Capture the cell that displays the provided text and extract its [X, Y] central coordinate. 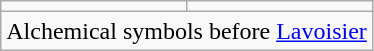
Alchemical symbols before Lavoisier [187, 31]
